Return the (X, Y) coordinate for the center point of the cell that contains the specified text.  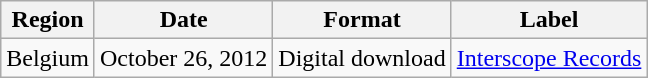
Date (183, 20)
Digital download (362, 58)
Interscope Records (549, 58)
October 26, 2012 (183, 58)
Format (362, 20)
Belgium (48, 58)
Label (549, 20)
Region (48, 20)
